Output the [x, y] coordinate of the center of the cell containing the given text.  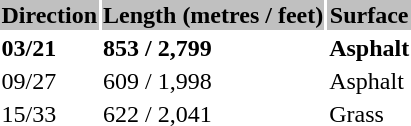
Length (metres / feet) [214, 15]
Direction [50, 15]
03/21 [50, 48]
Surface [370, 15]
09/27 [50, 81]
853 / 2,799 [214, 48]
609 / 1,998 [214, 81]
